Capture the cell that displays the provided text and extract its [X, Y] central coordinate. 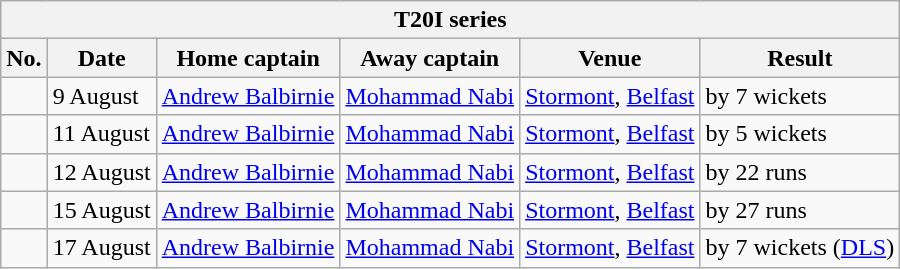
by 7 wickets (DLS) [800, 248]
No. [24, 58]
T20I series [450, 20]
Result [800, 58]
by 27 runs [800, 210]
Home captain [248, 58]
15 August [102, 210]
by 22 runs [800, 172]
Date [102, 58]
11 August [102, 134]
Away captain [430, 58]
Venue [610, 58]
17 August [102, 248]
12 August [102, 172]
9 August [102, 96]
by 7 wickets [800, 96]
by 5 wickets [800, 134]
